Scan for the cell matching the given text and deliver its [X, Y] coordinate at center. 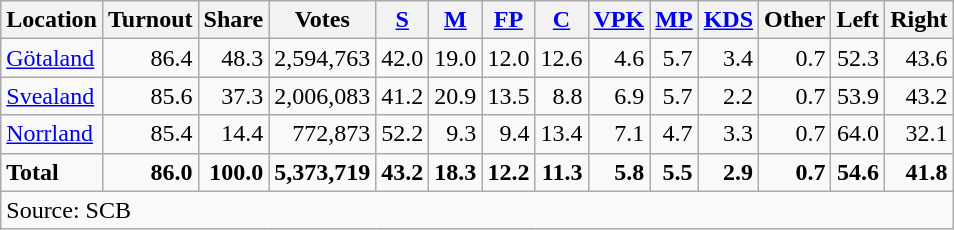
41.2 [402, 96]
85.4 [150, 134]
53.9 [858, 96]
42.0 [402, 58]
Norrland [52, 134]
86.0 [150, 172]
11.3 [562, 172]
9.4 [508, 134]
Votes [322, 20]
FP [508, 20]
13.5 [508, 96]
12.6 [562, 58]
85.6 [150, 96]
772,873 [322, 134]
43.6 [919, 58]
Source: SCB [477, 210]
Other [795, 20]
37.3 [234, 96]
8.8 [562, 96]
13.4 [562, 134]
7.1 [619, 134]
Turnout [150, 20]
12.2 [508, 172]
100.0 [234, 172]
5,373,719 [322, 172]
20.9 [456, 96]
KDS [728, 20]
2,006,083 [322, 96]
14.4 [234, 134]
S [402, 20]
12.0 [508, 58]
4.7 [674, 134]
4.6 [619, 58]
Götaland [52, 58]
54.6 [858, 172]
5.5 [674, 172]
VPK [619, 20]
32.1 [919, 134]
9.3 [456, 134]
2.2 [728, 96]
Svealand [52, 96]
MP [674, 20]
6.9 [619, 96]
64.0 [858, 134]
52.3 [858, 58]
86.4 [150, 58]
19.0 [456, 58]
3.4 [728, 58]
Total [52, 172]
Left [858, 20]
C [562, 20]
Right [919, 20]
52.2 [402, 134]
2,594,763 [322, 58]
3.3 [728, 134]
Share [234, 20]
5.8 [619, 172]
18.3 [456, 172]
Location [52, 20]
48.3 [234, 58]
M [456, 20]
2.9 [728, 172]
41.8 [919, 172]
